Identify which cell holds the provided text, then report its [x, y] central coordinate. 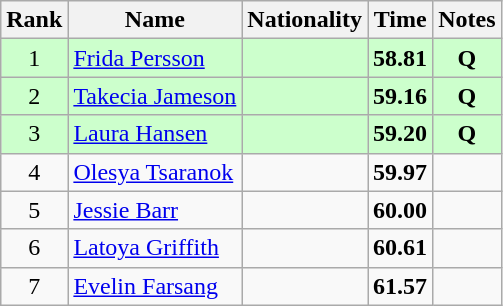
5 [34, 210]
61.57 [400, 286]
Olesya Tsaranok [155, 172]
60.61 [400, 248]
6 [34, 248]
60.00 [400, 210]
59.97 [400, 172]
58.81 [400, 58]
Rank [34, 20]
Notes [467, 20]
59.16 [400, 96]
7 [34, 286]
Evelin Farsang [155, 286]
4 [34, 172]
Latoya Griffith [155, 248]
2 [34, 96]
Time [400, 20]
Frida Persson [155, 58]
Takecia Jameson [155, 96]
1 [34, 58]
Jessie Barr [155, 210]
59.20 [400, 134]
3 [34, 134]
Name [155, 20]
Nationality [305, 20]
Laura Hansen [155, 134]
